Return [X, Y] of the center of cell containing provided text 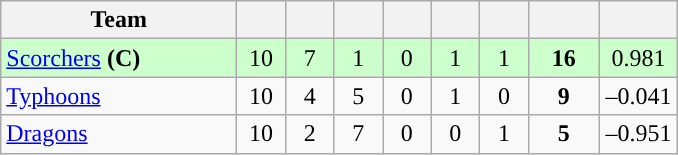
Typhoons [119, 96]
4 [310, 96]
0.981 [638, 58]
9 [564, 96]
Team [119, 20]
Scorchers (C) [119, 58]
Dragons [119, 134]
2 [310, 134]
–0.951 [638, 134]
16 [564, 58]
–0.041 [638, 96]
